Extract the [x, y] coordinate from the center of the cell holding the provided text.  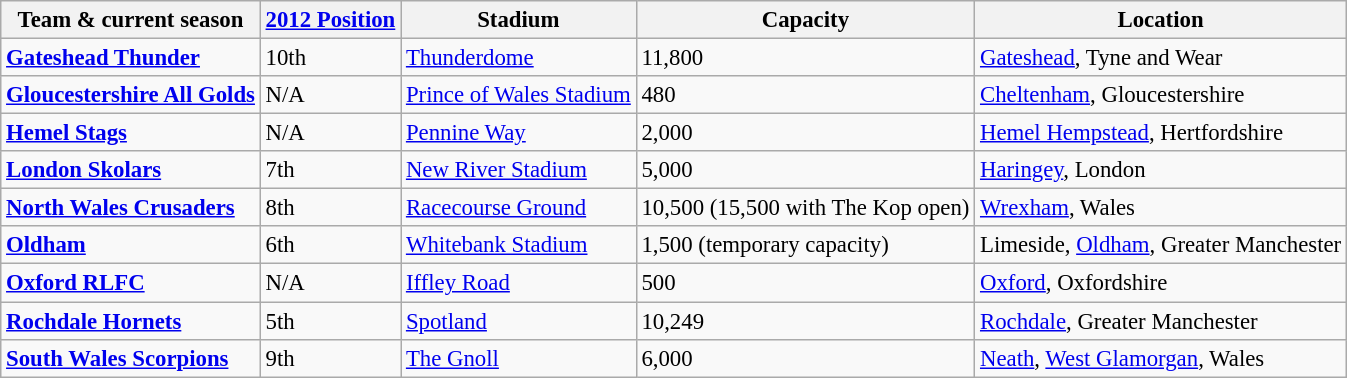
South Wales Scorpions [131, 358]
Iffley Road [519, 283]
Hemel Stags [131, 133]
London Skolars [131, 170]
Wrexham, Wales [1161, 208]
Pennine Way [519, 133]
10,249 [806, 321]
Location [1161, 20]
New River Stadium [519, 170]
Oxford RLFC [131, 283]
10th [330, 58]
8th [330, 208]
Stadium [519, 20]
1,500 (temporary capacity) [806, 245]
Prince of Wales Stadium [519, 95]
11,800 [806, 58]
Neath, West Glamorgan, Wales [1161, 358]
Oldham [131, 245]
2,000 [806, 133]
The Gnoll [519, 358]
Whitebank Stadium [519, 245]
Cheltenham, Gloucestershire [1161, 95]
Rochdale, Greater Manchester [1161, 321]
Hemel Hempstead, Hertfordshire [1161, 133]
5th [330, 321]
10,500 (15,500 with The Kop open) [806, 208]
Gateshead Thunder [131, 58]
Racecourse Ground [519, 208]
2012 Position [330, 20]
5,000 [806, 170]
480 [806, 95]
Capacity [806, 20]
Thunderdome [519, 58]
6,000 [806, 358]
Team & current season [131, 20]
Gateshead, Tyne and Wear [1161, 58]
500 [806, 283]
Rochdale Hornets [131, 321]
Spotland [519, 321]
Gloucestershire All Golds [131, 95]
North Wales Crusaders [131, 208]
7th [330, 170]
Limeside, Oldham, Greater Manchester [1161, 245]
9th [330, 358]
Haringey, London [1161, 170]
6th [330, 245]
Oxford, Oxfordshire [1161, 283]
